Provide the (X, Y) coordinate of the cell's center where the given text is located.  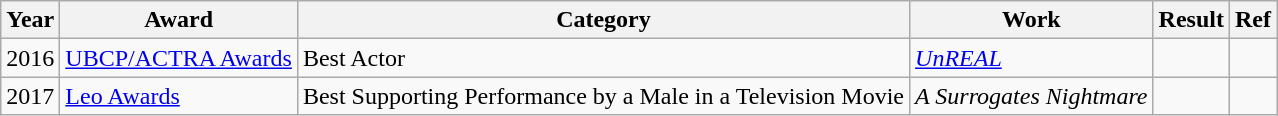
UnREAL (1032, 58)
Category (603, 20)
Result (1191, 20)
A Surrogates Nightmare (1032, 96)
Award (179, 20)
2017 (30, 96)
UBCP/ACTRA Awards (179, 58)
Ref (1252, 20)
Leo Awards (179, 96)
2016 (30, 58)
Year (30, 20)
Best Actor (603, 58)
Best Supporting Performance by a Male in a Television Movie (603, 96)
Work (1032, 20)
